For the text-containing cell, return its midpoint in [x, y] coordinate format. 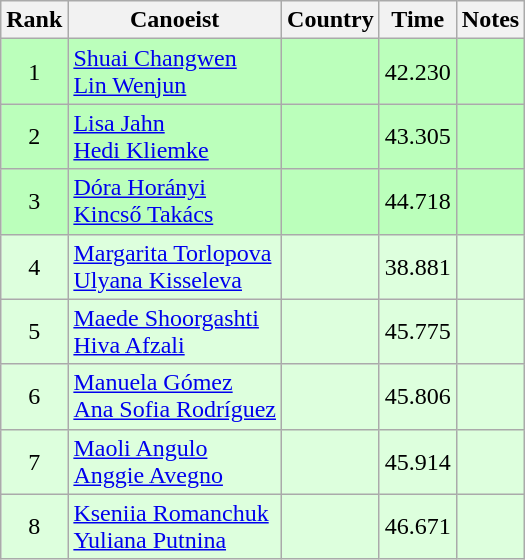
45.806 [418, 396]
Canoeist [175, 20]
3 [34, 202]
5 [34, 332]
Kseniia RomanchukYuliana Putnina [175, 526]
2 [34, 136]
Time [418, 20]
4 [34, 266]
45.775 [418, 332]
Notes [490, 20]
Dóra HorányiKincső Takács [175, 202]
Country [331, 20]
Margarita TorlopovaUlyana Kisseleva [175, 266]
6 [34, 396]
Maoli AnguloAnggie Avegno [175, 462]
1 [34, 72]
46.671 [418, 526]
8 [34, 526]
Shuai ChangwenLin Wenjun [175, 72]
Rank [34, 20]
Lisa JahnHedi Kliemke [175, 136]
42.230 [418, 72]
43.305 [418, 136]
45.914 [418, 462]
44.718 [418, 202]
Manuela GómezAna Sofia Rodríguez [175, 396]
38.881 [418, 266]
7 [34, 462]
Maede ShoorgashtiHiva Afzali [175, 332]
